Scan for the cell matching the given text and deliver its [X, Y] coordinate at center. 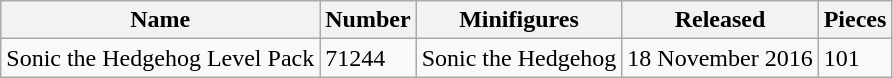
Minifigures [519, 20]
Number [368, 20]
Released [720, 20]
101 [855, 58]
Pieces [855, 20]
71244 [368, 58]
Sonic the Hedgehog Level Pack [160, 58]
18 November 2016 [720, 58]
Name [160, 20]
Sonic the Hedgehog [519, 58]
